Provide the (x, y) coordinate of the cell's center where the given text is located.  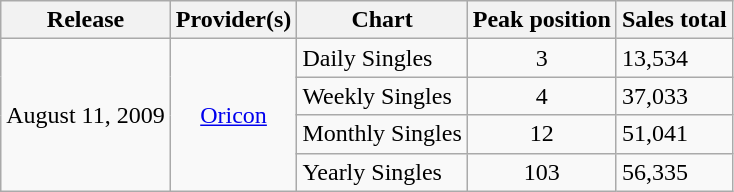
3 (542, 58)
Provider(s) (234, 20)
Weekly Singles (382, 96)
Chart (382, 20)
4 (542, 96)
103 (542, 172)
Release (86, 20)
13,534 (674, 58)
August 11, 2009 (86, 115)
56,335 (674, 172)
Sales total (674, 20)
Oricon (234, 115)
37,033 (674, 96)
Peak position (542, 20)
Daily Singles (382, 58)
51,041 (674, 134)
Yearly Singles (382, 172)
12 (542, 134)
Monthly Singles (382, 134)
